Search for the cell housing the specified text and yield its [X, Y] center coordinate. 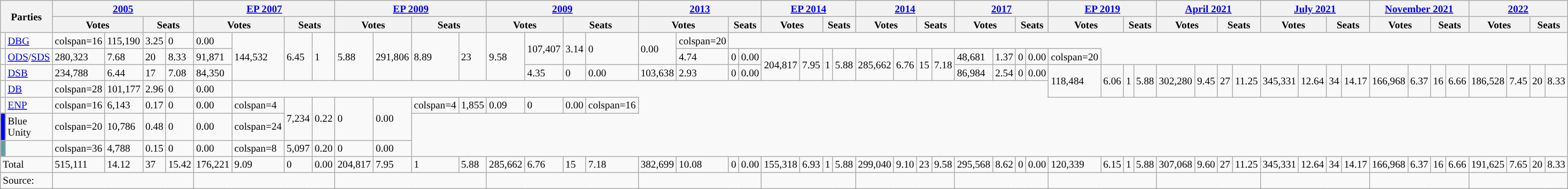
115,190 [124, 41]
colspan=24 [258, 127]
1.37 [1005, 57]
9.09 [258, 164]
1,855 [472, 105]
302,280 [1176, 81]
2009 [562, 9]
0.22 [324, 119]
15.42 [180, 164]
April 2021 [1208, 9]
0.48 [154, 127]
186,528 [1488, 81]
37 [154, 164]
2022 [1518, 9]
8.89 [435, 57]
2005 [123, 9]
ODS/SDS [29, 57]
4.74 [703, 57]
DBG [29, 41]
2.93 [703, 73]
6.93 [811, 164]
7.08 [180, 73]
120,339 [1075, 164]
382,699 [657, 164]
176,221 [213, 164]
280,323 [79, 57]
144,532 [258, 57]
295,568 [974, 164]
7.45 [1519, 81]
Blue Unity [29, 127]
91,871 [213, 57]
48,681 [974, 57]
103,638 [657, 73]
DSB [29, 73]
14.12 [124, 164]
ENP [29, 105]
2014 [905, 9]
Source: [27, 180]
3.14 [575, 49]
colspan=8 [258, 148]
2.54 [1005, 73]
EP 2019 [1103, 9]
6.06 [1113, 81]
101,177 [124, 89]
0.20 [324, 148]
107,407 [544, 49]
17 [154, 73]
4.35 [544, 73]
EP 2009 [411, 9]
November 2021 [1419, 9]
0.15 [154, 148]
191,625 [1488, 164]
3.25 [154, 41]
6.45 [298, 57]
10,786 [124, 127]
86,984 [974, 73]
7.68 [124, 57]
7.65 [1519, 164]
515,111 [79, 164]
6,143 [124, 105]
4,788 [124, 148]
8.62 [1005, 164]
2013 [700, 9]
5,097 [298, 148]
EP 2014 [809, 9]
0.09 [506, 105]
EP 2007 [264, 9]
DB [29, 89]
299,040 [875, 164]
234,788 [79, 73]
307,068 [1176, 164]
6.44 [124, 73]
Total [27, 164]
2.96 [154, 89]
2017 [1002, 9]
colspan=36 [79, 148]
10.08 [703, 164]
118,484 [1075, 81]
Parties [27, 17]
colspan=28 [79, 89]
0.17 [154, 105]
84,350 [213, 73]
291,806 [392, 57]
155,318 [781, 164]
6.15 [1113, 164]
July 2021 [1315, 9]
9.10 [905, 164]
9.45 [1206, 81]
7,234 [298, 119]
9.60 [1206, 164]
